Identify which cell holds the provided text, then report its (x, y) central coordinate. 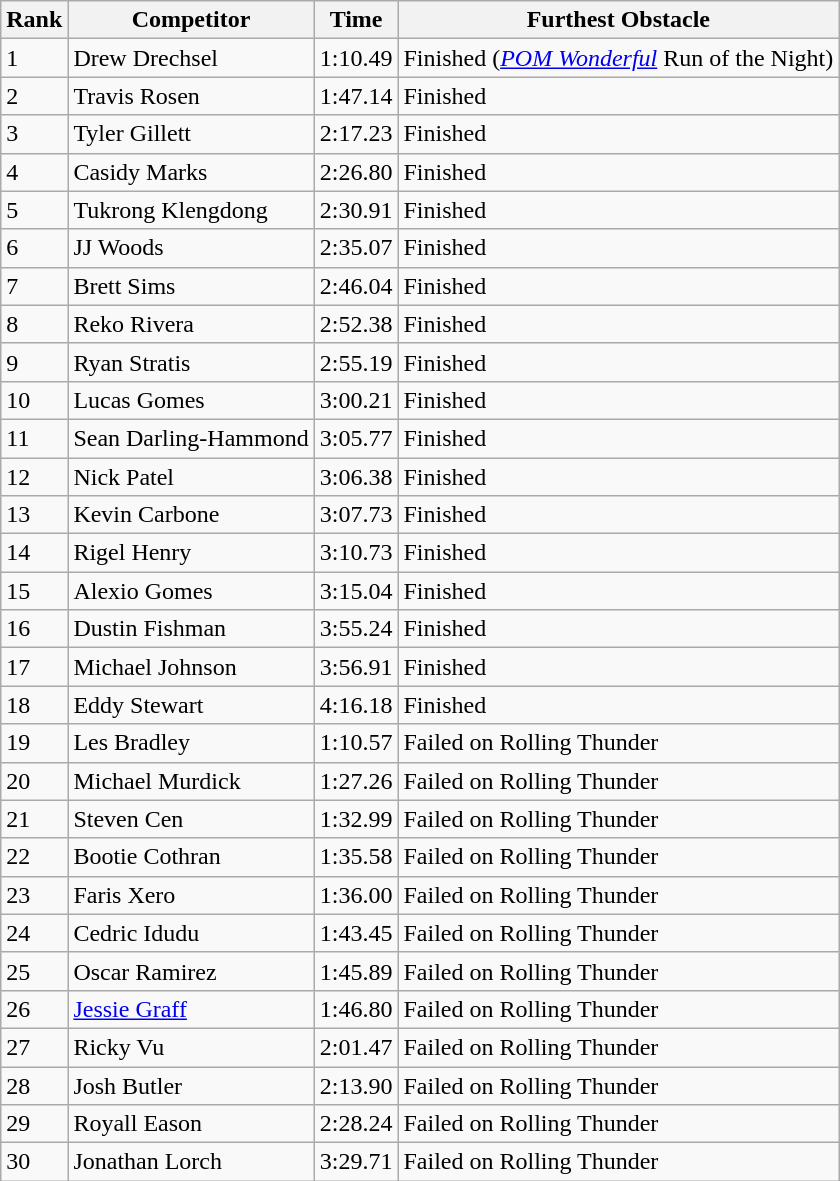
3:15.04 (356, 591)
24 (34, 933)
2:28.24 (356, 1124)
1:27.26 (356, 781)
23 (34, 895)
21 (34, 819)
Jonathan Lorch (191, 1162)
5 (34, 210)
19 (34, 743)
2:55.19 (356, 362)
2:17.23 (356, 134)
2:26.80 (356, 172)
2:01.47 (356, 1047)
1:10.49 (356, 58)
1:32.99 (356, 819)
3:00.21 (356, 400)
Royall Eason (191, 1124)
Oscar Ramirez (191, 971)
20 (34, 781)
1:46.80 (356, 1009)
1:47.14 (356, 96)
Casidy Marks (191, 172)
Alexio Gomes (191, 591)
Michael Johnson (191, 667)
Brett Sims (191, 286)
Faris Xero (191, 895)
3 (34, 134)
3:07.73 (356, 515)
22 (34, 857)
Sean Darling-Hammond (191, 438)
Furthest Obstacle (618, 20)
12 (34, 477)
26 (34, 1009)
Rigel Henry (191, 553)
Time (356, 20)
4:16.18 (356, 705)
Tukrong Klengdong (191, 210)
17 (34, 667)
1:43.45 (356, 933)
Kevin Carbone (191, 515)
Ricky Vu (191, 1047)
1:36.00 (356, 895)
3:56.91 (356, 667)
1 (34, 58)
Competitor (191, 20)
Reko Rivera (191, 324)
25 (34, 971)
2:52.38 (356, 324)
3:55.24 (356, 629)
Jessie Graff (191, 1009)
Ryan Stratis (191, 362)
11 (34, 438)
Rank (34, 20)
Josh Butler (191, 1085)
1:35.58 (356, 857)
18 (34, 705)
15 (34, 591)
Finished (POM Wonderful Run of the Night) (618, 58)
1:10.57 (356, 743)
4 (34, 172)
8 (34, 324)
Steven Cen (191, 819)
10 (34, 400)
14 (34, 553)
Lucas Gomes (191, 400)
3:29.71 (356, 1162)
Drew Drechsel (191, 58)
3:06.38 (356, 477)
7 (34, 286)
Eddy Stewart (191, 705)
3:10.73 (356, 553)
Cedric Idudu (191, 933)
2:35.07 (356, 248)
2:30.91 (356, 210)
2:46.04 (356, 286)
13 (34, 515)
1:45.89 (356, 971)
JJ Woods (191, 248)
Travis Rosen (191, 96)
28 (34, 1085)
2:13.90 (356, 1085)
27 (34, 1047)
16 (34, 629)
6 (34, 248)
2 (34, 96)
Dustin Fishman (191, 629)
Nick Patel (191, 477)
29 (34, 1124)
Les Bradley (191, 743)
9 (34, 362)
30 (34, 1162)
3:05.77 (356, 438)
Bootie Cothran (191, 857)
Tyler Gillett (191, 134)
Michael Murdick (191, 781)
